Find where the given text appears and provide that cell's center as [X, Y] coordinate. 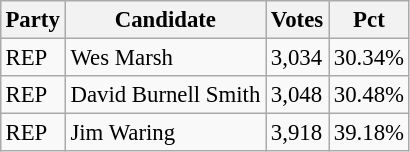
David Burnell Smith [165, 95]
Votes [298, 20]
Party [32, 20]
30.48% [368, 95]
Wes Marsh [165, 57]
39.18% [368, 133]
30.34% [368, 57]
Candidate [165, 20]
3,034 [298, 57]
3,918 [298, 133]
Pct [368, 20]
Jim Waring [165, 133]
3,048 [298, 95]
